Detect which cell encompasses the target text, then output its [X, Y] center coordinate. 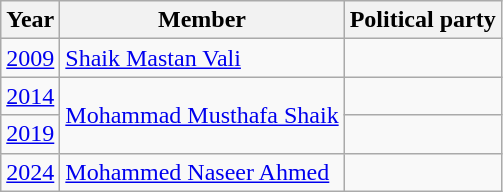
Shaik Mastan Vali [202, 58]
Mohammed Naseer Ahmed [202, 172]
Mohammad Musthafa Shaik [202, 115]
2014 [30, 96]
Year [30, 20]
2024 [30, 172]
2019 [30, 134]
Member [202, 20]
Political party [422, 20]
2009 [30, 58]
